Search for the cell housing the specified text and yield its (x, y) center coordinate. 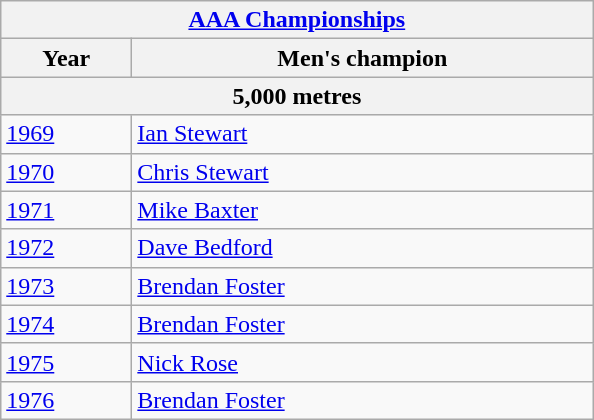
1970 (66, 172)
1969 (66, 134)
Nick Rose (362, 362)
Men's champion (362, 58)
1971 (66, 210)
1972 (66, 248)
Year (66, 58)
5,000 metres (297, 96)
Dave Bedford (362, 248)
1973 (66, 286)
1976 (66, 400)
Mike Baxter (362, 210)
AAA Championships (297, 20)
1975 (66, 362)
1974 (66, 324)
Ian Stewart (362, 134)
Chris Stewart (362, 172)
